For the text-containing cell, return its midpoint in [X, Y] coordinate format. 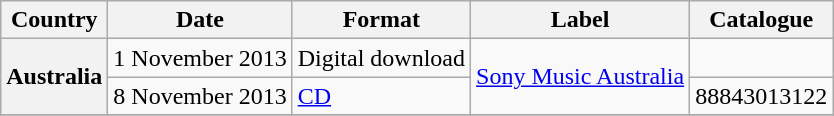
88843013122 [762, 96]
Digital download [381, 58]
Format [381, 20]
Country [54, 20]
8 November 2013 [200, 96]
1 November 2013 [200, 58]
CD [381, 96]
Catalogue [762, 20]
Date [200, 20]
Label [580, 20]
Sony Music Australia [580, 77]
Australia [54, 77]
